Return [x, y] of the center of cell containing provided text 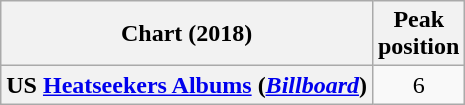
US Heatseekers Albums (Billboard) [187, 85]
Peakposition [418, 34]
Chart (2018) [187, 34]
6 [418, 85]
